From the cell containing the given text, extract its center point as (X, Y) coordinate. 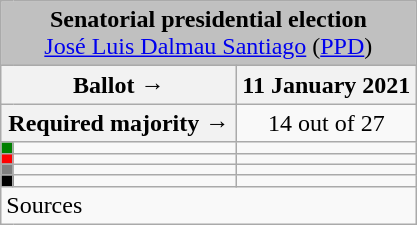
14 out of 27 (326, 123)
Senatorial presidential electionJosé Luis Dalmau Santiago (PPD) (208, 34)
Required majority → (119, 123)
Sources (208, 205)
11 January 2021 (326, 85)
Ballot → (119, 85)
